Scan for the cell matching the given text and deliver its [x, y] coordinate at center. 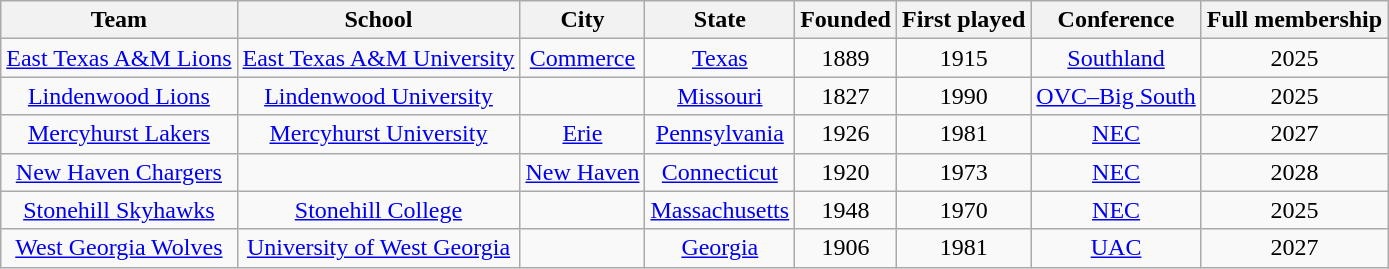
Texas [720, 58]
Georgia [720, 248]
1827 [846, 96]
West Georgia Wolves [119, 248]
UAC [1116, 248]
Conference [1116, 20]
University of West Georgia [378, 248]
New Haven [582, 172]
East Texas A&M Lions [119, 58]
Southland [1116, 58]
Connecticut [720, 172]
1926 [846, 134]
1915 [963, 58]
School [378, 20]
Commerce [582, 58]
Lindenwood University [378, 96]
Team [119, 20]
New Haven Chargers [119, 172]
Mercyhurst University [378, 134]
1920 [846, 172]
1990 [963, 96]
East Texas A&M University [378, 58]
Lindenwood Lions [119, 96]
Mercyhurst Lakers [119, 134]
1970 [963, 210]
1906 [846, 248]
Full membership [1294, 20]
First played [963, 20]
Founded [846, 20]
Stonehill Skyhawks [119, 210]
State [720, 20]
1889 [846, 58]
Massachusetts [720, 210]
Missouri [720, 96]
City [582, 20]
Pennsylvania [720, 134]
2028 [1294, 172]
1973 [963, 172]
Stonehill College [378, 210]
Erie [582, 134]
1948 [846, 210]
OVC–Big South [1116, 96]
